Extract the [x, y] coordinate from the center of the cell holding the provided text.  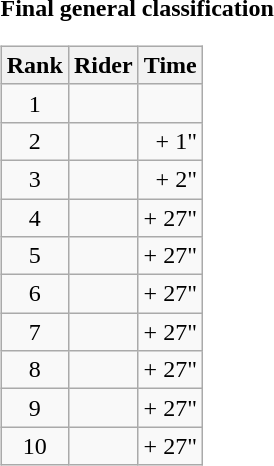
+ 2" [170, 179]
Time [170, 65]
4 [34, 217]
2 [34, 141]
3 [34, 179]
Rider [103, 65]
7 [34, 332]
10 [34, 446]
5 [34, 256]
Rank [34, 65]
9 [34, 408]
1 [34, 103]
8 [34, 370]
+ 1" [170, 141]
6 [34, 294]
